For the text-containing cell, return its midpoint in (X, Y) coordinate format. 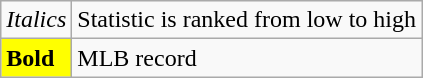
Bold (36, 58)
Italics (36, 20)
Statistic is ranked from low to high (247, 20)
MLB record (247, 58)
